Find where the given text appears and provide that cell's center as [x, y] coordinate. 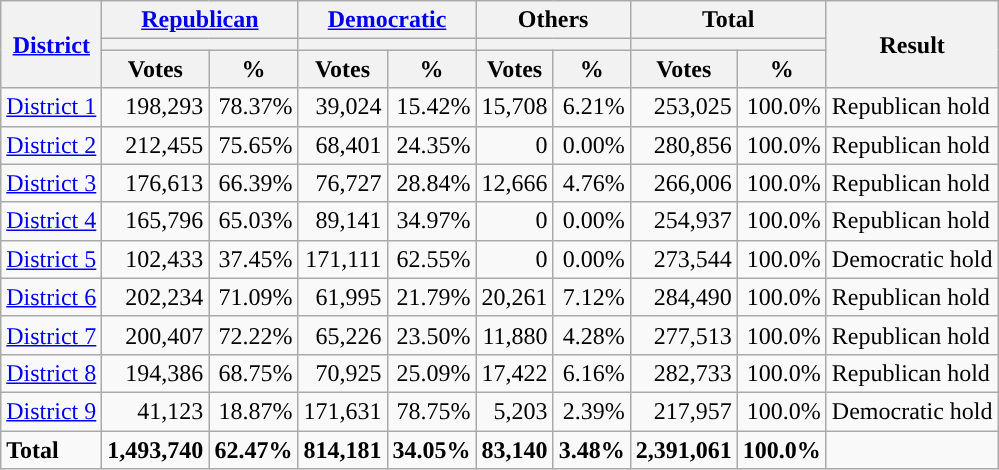
284,490 [684, 297]
266,006 [684, 183]
District 9 [52, 411]
200,407 [156, 335]
65.03% [254, 221]
District [52, 44]
78.37% [254, 107]
280,856 [684, 145]
24.35% [432, 145]
23.50% [432, 335]
34.05% [432, 449]
6.16% [592, 373]
39,024 [342, 107]
34.97% [432, 221]
176,613 [156, 183]
17,422 [514, 373]
20,261 [514, 297]
202,234 [156, 297]
253,025 [684, 107]
6.21% [592, 107]
2,391,061 [684, 449]
2.39% [592, 411]
7.12% [592, 297]
15,708 [514, 107]
15.42% [432, 107]
1,493,740 [156, 449]
28.84% [432, 183]
171,111 [342, 259]
4.28% [592, 335]
70,925 [342, 373]
72.22% [254, 335]
Republican [200, 20]
District 5 [52, 259]
62.55% [432, 259]
171,631 [342, 411]
5,203 [514, 411]
61,995 [342, 297]
District 7 [52, 335]
11,880 [514, 335]
District 6 [52, 297]
41,123 [156, 411]
18.87% [254, 411]
37.45% [254, 259]
102,433 [156, 259]
4.76% [592, 183]
277,513 [684, 335]
District 8 [52, 373]
68.75% [254, 373]
Democratic [387, 20]
Others [553, 20]
65,226 [342, 335]
12,666 [514, 183]
76,727 [342, 183]
66.39% [254, 183]
198,293 [156, 107]
273,544 [684, 259]
212,455 [156, 145]
District 4 [52, 221]
25.09% [432, 373]
78.75% [432, 411]
71.09% [254, 297]
62.47% [254, 449]
21.79% [432, 297]
District 3 [52, 183]
68,401 [342, 145]
75.65% [254, 145]
Result [912, 44]
3.48% [592, 449]
194,386 [156, 373]
254,937 [684, 221]
217,957 [684, 411]
District 2 [52, 145]
282,733 [684, 373]
District 1 [52, 107]
814,181 [342, 449]
165,796 [156, 221]
89,141 [342, 221]
83,140 [514, 449]
